Pinpoint the cell where the given text exists, returning its (X, Y) midpoint coordinate. 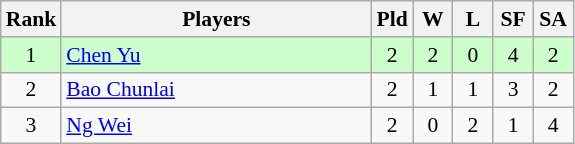
Ng Wei (216, 126)
W (433, 19)
SA (553, 19)
Rank (32, 19)
SF (513, 19)
Pld (392, 19)
L (473, 19)
Bao Chunlai (216, 90)
Chen Yu (216, 55)
Players (216, 19)
